Output the [x, y] coordinate of the center of the cell containing the given text.  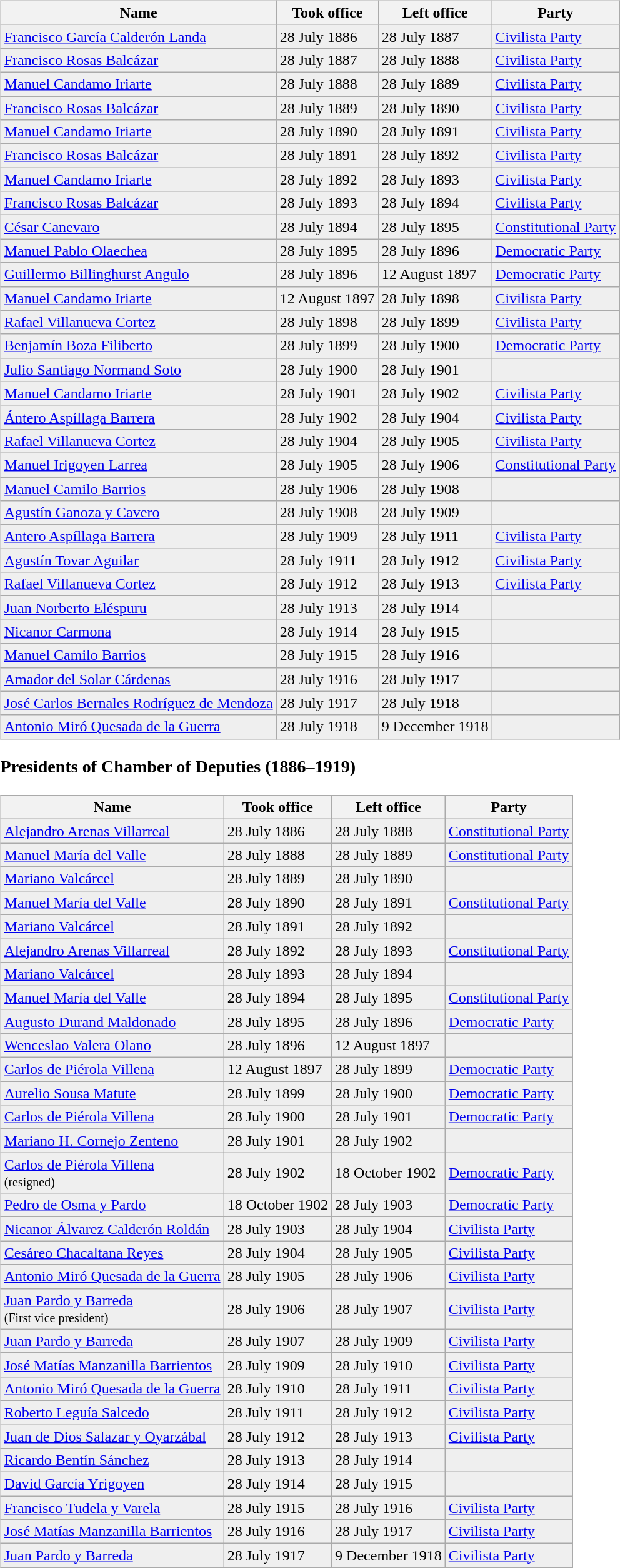
Agustín Tovar Aguilar [139, 560]
Francisco García Calderón Landa [139, 36]
Aurelio Sousa Matute [112, 1093]
Nicanor Álvarez Calderón Roldán [112, 1229]
César Canevaro [139, 227]
Wenceslao Valera Olano [112, 1045]
Benjamín Boza Filiberto [139, 346]
Julio Santiago Normand Soto [139, 370]
David García Yrigoyen [112, 1484]
Juan Pardo y Barreda(First vice president) [112, 1308]
Cesáreo Chacaltana Reyes [112, 1253]
Juan de Dios Salazar y Oyarzábal [112, 1436]
Guillermo Billinghurst Angulo [139, 275]
Francisco Tudela y Varela [112, 1508]
Ántero Aspíllaga Barrera [139, 417]
Manuel Irigoyen Larrea [139, 465]
Juan Norberto Eléspuru [139, 608]
Carlos de Piérola Villena(resigned) [112, 1173]
José Carlos Bernales Rodríguez de Mendoza [139, 703]
Augusto Durand Maldonado [112, 1021]
Pedro de Osma y Pardo [112, 1205]
Agustín Ganoza y Cavero [139, 513]
Mariano H. Cornejo Zenteno [112, 1141]
Ricardo Bentín Sánchez [112, 1460]
Roberto Leguía Salcedo [112, 1412]
Amador del Solar Cárdenas [139, 679]
Manuel Pablo Olaechea [139, 251]
Antero Aspíllaga Barrera [139, 537]
Nicanor Carmona [139, 632]
